For the text-containing cell, return its midpoint in [X, Y] coordinate format. 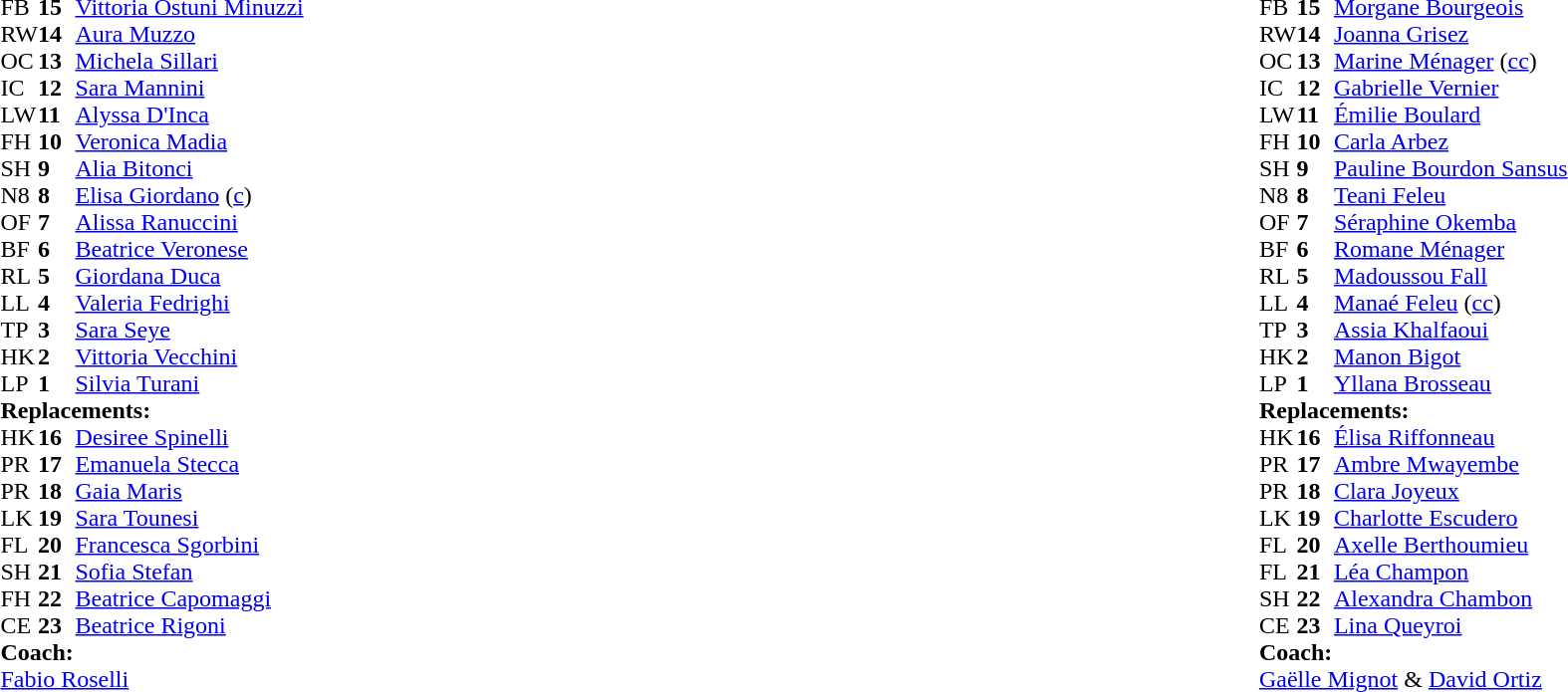
Gaëlle Mignot & David Ortiz [1414, 679]
Aura Muzzo [189, 34]
Ambre Mwayembe [1450, 464]
Beatrice Rigoni [189, 625]
Sara Mannini [189, 88]
Séraphine Okemba [1450, 223]
Francesca Sgorbini [189, 546]
Élisa Riffonneau [1450, 438]
Sofia Stefan [189, 572]
Michela Sillari [189, 62]
Gabrielle Vernier [1450, 88]
Alexandra Chambon [1450, 599]
Alyssa D'Inca [189, 115]
Vittoria Vecchini [189, 356]
Yllana Brosseau [1450, 384]
Carla Arbez [1450, 141]
Emanuela Stecca [189, 464]
Gaia Maris [189, 492]
Clara Joyeux [1450, 492]
Pauline Bourdon Sansus [1450, 169]
Silvia Turani [189, 384]
Teani Feleu [1450, 195]
Desiree Spinelli [189, 438]
Manon Bigot [1450, 356]
Madoussou Fall [1450, 277]
Émilie Boulard [1450, 115]
Veronica Madia [189, 141]
Manaé Feleu (cc) [1450, 303]
Alissa Ranuccini [189, 223]
Elisa Giordano (c) [189, 195]
Léa Champon [1450, 572]
Assia Khalfaoui [1450, 331]
Valeria Fedrighi [189, 303]
Romane Ménager [1450, 249]
Giordana Duca [189, 277]
Axelle Berthoumieu [1450, 546]
Sara Seye [189, 331]
Charlotte Escudero [1450, 518]
Joanna Grisez [1450, 34]
Marine Ménager (cc) [1450, 62]
Lina Queyroi [1450, 625]
Sara Tounesi [189, 518]
Fabio Roselli [151, 679]
Beatrice Veronese [189, 249]
Alia Bitonci [189, 169]
Beatrice Capomaggi [189, 599]
